Provide the (X, Y) coordinate of the cell's center where the given text is located.  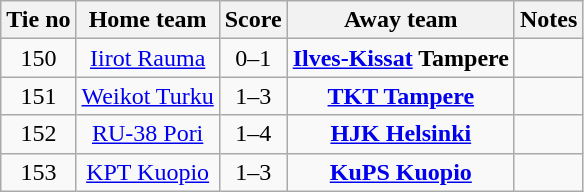
Home team (148, 20)
150 (38, 58)
Away team (400, 20)
HJK Helsinki (400, 134)
151 (38, 96)
Ilves-Kissat Tampere (400, 58)
KPT Kuopio (148, 172)
1–4 (253, 134)
Score (253, 20)
152 (38, 134)
Weikot Turku (148, 96)
Iirot Rauma (148, 58)
153 (38, 172)
Notes (548, 20)
0–1 (253, 58)
Tie no (38, 20)
KuPS Kuopio (400, 172)
TKT Tampere (400, 96)
RU-38 Pori (148, 134)
